Output the [x, y] coordinate of the center of the cell containing the given text.  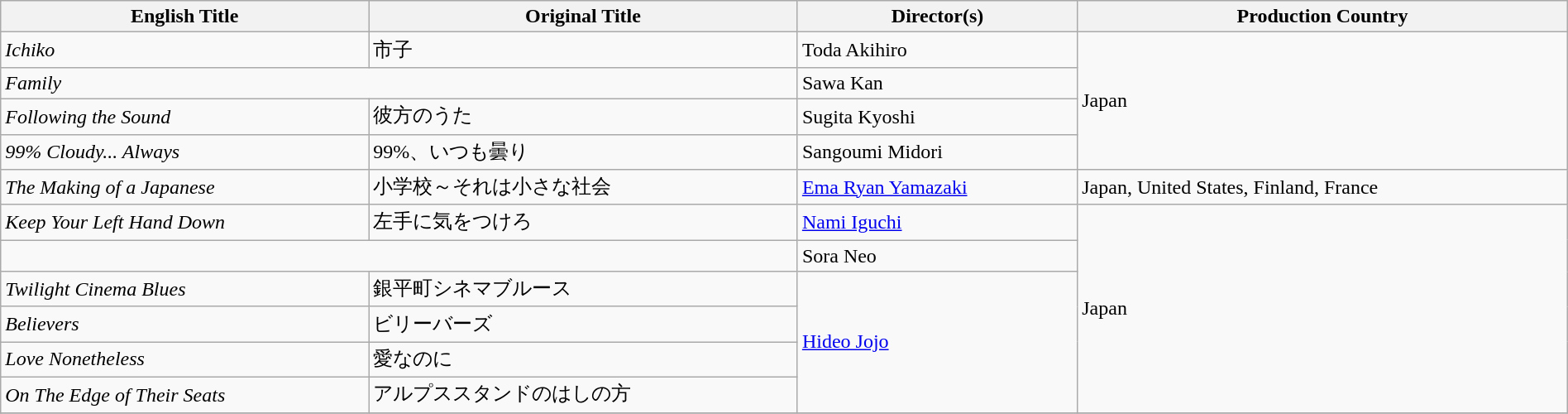
On The Edge of Their Seats [185, 394]
Ichiko [185, 50]
The Making of a Japanese [185, 187]
Family [399, 83]
彼方のうた [584, 116]
Keep Your Left Hand Down [185, 222]
アルプススタンドのはしの方 [584, 394]
Ema Ryan Yamazaki [937, 187]
Sora Neo [937, 256]
銀平町シネマブルース [584, 290]
Original Title [584, 17]
市子 [584, 50]
Director(s) [937, 17]
Love Nonetheless [185, 359]
Japan, United States, Finland, France [1323, 187]
Toda Akihiro [937, 50]
Production Country [1323, 17]
愛なのに [584, 359]
Nami Iguchi [937, 222]
English Title [185, 17]
Sawa Kan [937, 83]
左手に気をつけろ [584, 222]
Sangoumi Midori [937, 152]
99%、いつも曇り [584, 152]
Sugita Kyoshi [937, 116]
Hideo Jojo [937, 342]
Following the Sound [185, 116]
Believers [185, 325]
Twilight Cinema Blues [185, 290]
99% Cloudy... Always [185, 152]
ビリーバーズ [584, 325]
小学校～それは小さな社会 [584, 187]
